Return the [X, Y] coordinate for the center point of the cell that contains the specified text.  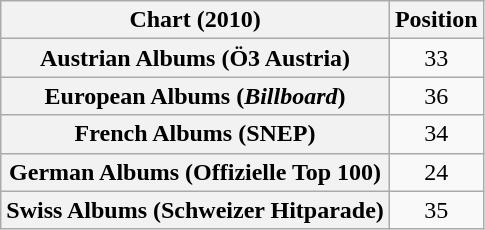
Position [436, 20]
Chart (2010) [196, 20]
French Albums (SNEP) [196, 134]
35 [436, 210]
Austrian Albums (Ö3 Austria) [196, 58]
36 [436, 96]
24 [436, 172]
German Albums (Offizielle Top 100) [196, 172]
34 [436, 134]
European Albums (Billboard) [196, 96]
33 [436, 58]
Swiss Albums (Schweizer Hitparade) [196, 210]
